Provide the (x, y) coordinate of the cell's center where the given text is located.  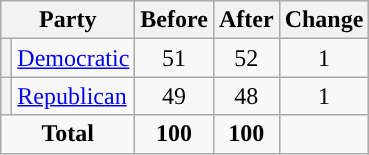
48 (246, 96)
Republican (74, 96)
51 (174, 58)
Democratic (74, 58)
49 (174, 96)
After (246, 20)
Total (68, 134)
Before (174, 20)
Party (68, 20)
52 (246, 58)
Change (324, 20)
